Scan for the cell matching the given text and deliver its [X, Y] coordinate at center. 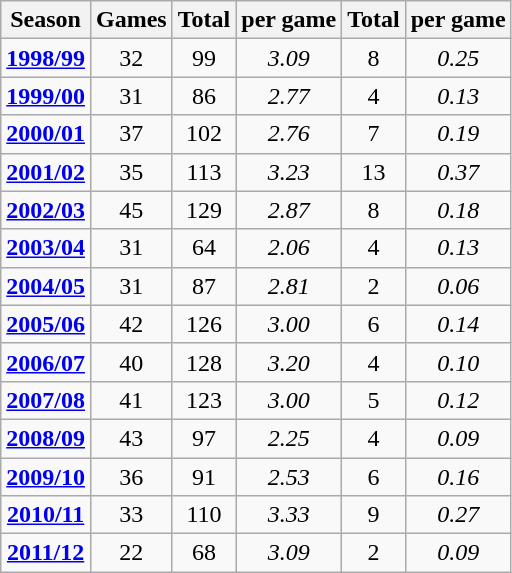
2010/11 [46, 515]
3.33 [289, 515]
2.53 [289, 477]
113 [204, 172]
0.18 [458, 210]
102 [204, 134]
2004/05 [46, 286]
Games [131, 20]
68 [204, 553]
5 [374, 400]
2011/12 [46, 553]
36 [131, 477]
2005/06 [46, 324]
2.81 [289, 286]
0.37 [458, 172]
3.23 [289, 172]
13 [374, 172]
35 [131, 172]
126 [204, 324]
2.06 [289, 248]
110 [204, 515]
2.25 [289, 438]
2001/02 [46, 172]
0.25 [458, 58]
1999/00 [46, 96]
91 [204, 477]
45 [131, 210]
2003/04 [46, 248]
33 [131, 515]
2007/08 [46, 400]
32 [131, 58]
2.76 [289, 134]
1998/99 [46, 58]
0.14 [458, 324]
2008/09 [46, 438]
42 [131, 324]
0.16 [458, 477]
64 [204, 248]
99 [204, 58]
41 [131, 400]
97 [204, 438]
2.87 [289, 210]
2.77 [289, 96]
40 [131, 362]
37 [131, 134]
87 [204, 286]
3.20 [289, 362]
0.10 [458, 362]
0.19 [458, 134]
2006/07 [46, 362]
128 [204, 362]
43 [131, 438]
2000/01 [46, 134]
0.12 [458, 400]
0.06 [458, 286]
129 [204, 210]
2002/03 [46, 210]
123 [204, 400]
22 [131, 553]
7 [374, 134]
Season [46, 20]
0.27 [458, 515]
2009/10 [46, 477]
9 [374, 515]
86 [204, 96]
